From the cell containing the given text, extract its center point as (X, Y) coordinate. 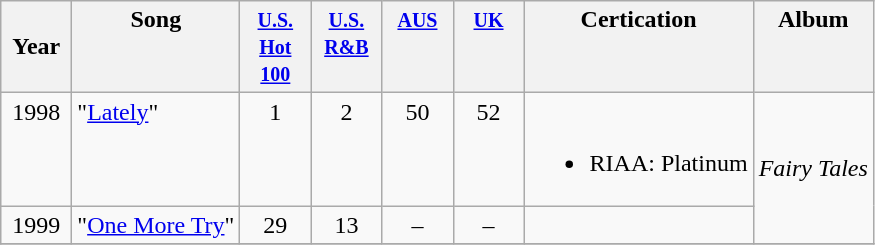
Year (36, 47)
Album (813, 47)
UK (488, 47)
RIAA: Platinum (638, 150)
"Lately" (156, 150)
AUS (418, 47)
Fairy Tales (813, 168)
U.S. Hot 100 (276, 47)
13 (346, 225)
29 (276, 225)
1999 (36, 225)
Song (156, 47)
1998 (36, 150)
U.S. R&B (346, 47)
1 (276, 150)
50 (418, 150)
"One More Try" (156, 225)
Certication (638, 47)
52 (488, 150)
2 (346, 150)
